Scan for the cell matching the given text and deliver its (X, Y) coordinate at center. 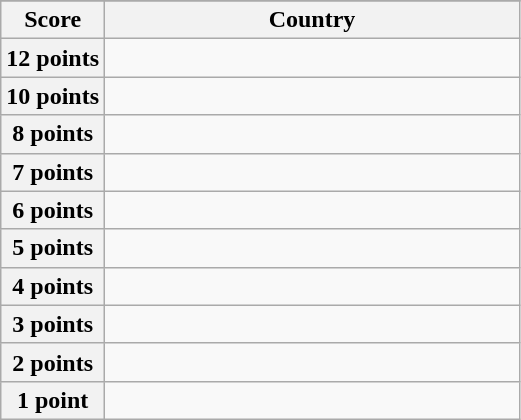
12 points (53, 58)
3 points (53, 324)
Score (53, 20)
8 points (53, 134)
5 points (53, 248)
4 points (53, 286)
1 point (53, 400)
2 points (53, 362)
Country (312, 20)
7 points (53, 172)
10 points (53, 96)
6 points (53, 210)
